Pinpoint the cell where the given text exists, returning its (x, y) midpoint coordinate. 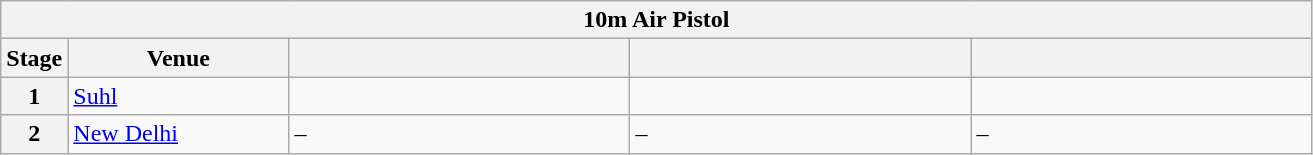
New Delhi (178, 134)
Stage (34, 58)
10m Air Pistol (656, 20)
2 (34, 134)
Venue (178, 58)
Suhl (178, 96)
1 (34, 96)
